Find where the given text appears and provide that cell's center as [x, y] coordinate. 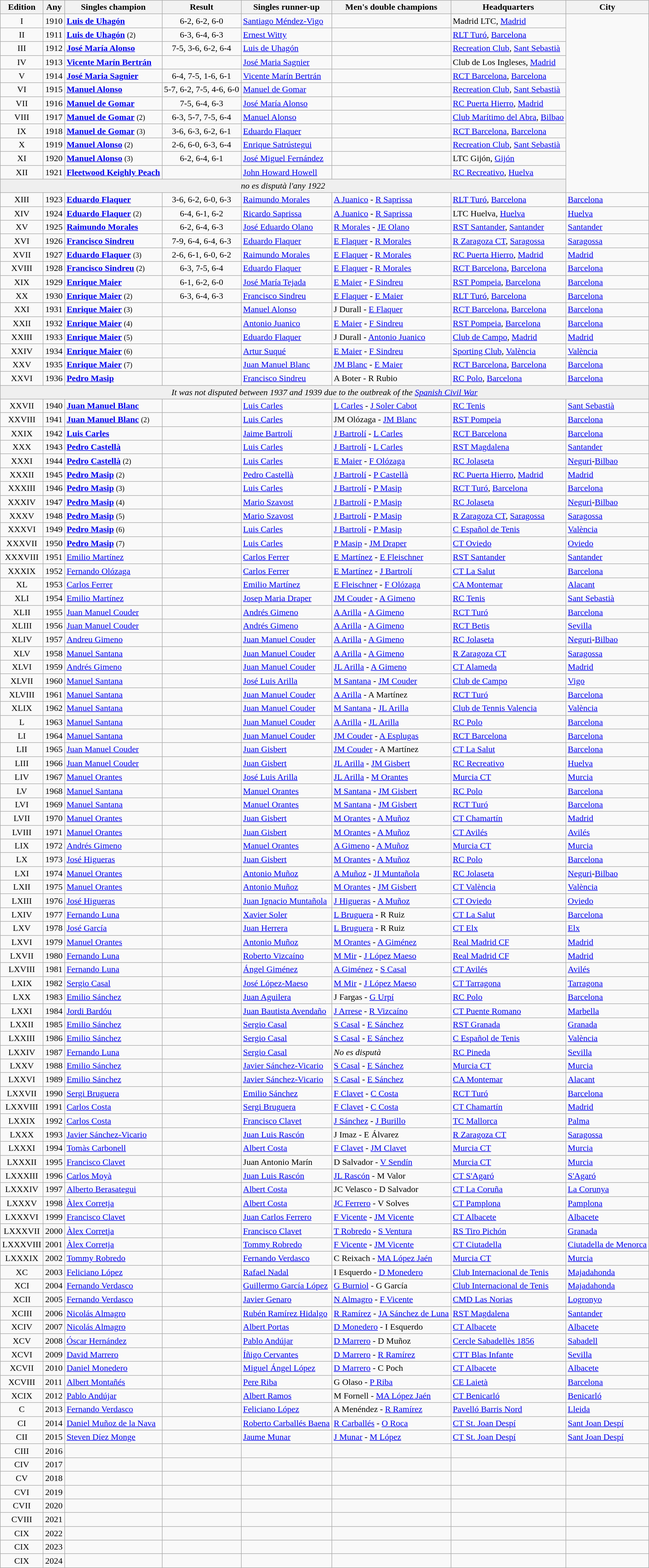
1931 [54, 310]
1955 [54, 612]
John Howard Howell [287, 172]
Headquarters [508, 7]
Luis de Uhagón (2) [113, 35]
CI [22, 1423]
1960 [54, 681]
Ernest Witty [287, 35]
1977 [54, 915]
Roberto Carballés Baena [287, 1423]
XLIX [22, 708]
6-2, 6-4, 6-3 [202, 227]
G Olaso - P Riba [391, 1382]
CIV [22, 1464]
Enrique Maier (4) [113, 323]
2003 [54, 1272]
1968 [54, 791]
RCT Betis [508, 626]
IX [22, 131]
CVIII [22, 1520]
RST Santander [508, 557]
D Salvador - V Sendín [391, 1162]
6-1, 6-2, 6-0 [202, 282]
CT S'Agaró [508, 1176]
2013 [54, 1409]
LXXXIV [22, 1189]
J Arrese - R Vizcaíno [391, 1011]
1999 [54, 1217]
JL Arilla - M Orantes [391, 777]
1974 [54, 873]
XCVIII [22, 1382]
1989 [54, 1080]
CE Laietà [508, 1382]
1915 [54, 90]
Pedro Masip (4) [113, 502]
JL Arilla - A Gimeno [391, 667]
Palma [607, 1121]
Elx [607, 928]
A Giménez - S Casal [391, 969]
1967 [54, 777]
D Marrero - C Poch [391, 1368]
XXVIII [22, 420]
1996 [54, 1176]
CVI [22, 1492]
XI [22, 158]
JC Velasco - D Salvador [391, 1189]
M Santana - JL Arilla [391, 708]
LXIX [22, 983]
1971 [54, 832]
LI [22, 736]
XLIV [22, 640]
Pedro Masip (5) [113, 516]
E Martínez - J Bartrolí [391, 571]
XXXVI [22, 530]
L Carles - J Soler Cabot [391, 406]
XL [22, 584]
Manuel Alonso (3) [113, 158]
LXX [22, 997]
XXVII [22, 406]
Francisco Sindreu (2) [113, 268]
1997 [54, 1189]
6-4, 6-1, 6-2 [202, 213]
1910 [54, 21]
RST Granada [508, 1024]
A Gimeno - A Muñoz [391, 846]
LXXVIII [22, 1107]
1919 [54, 144]
1912 [54, 48]
Daniel Muñoz de la Nava [113, 1423]
1987 [54, 1052]
XXXIX [22, 571]
Enrique Satrústegui [287, 144]
JM Couder - A Esplugas [391, 736]
RC Recreativo [508, 763]
LXXX [22, 1135]
LTC Gijón, Gijón [508, 158]
Guillermo García López [287, 1286]
2018 [54, 1478]
M Orantes - A Giménez [391, 942]
Club de Los Ingleses, Madrid [508, 62]
7-5, 3-6, 6-2, 6-4 [202, 48]
No es disputà [391, 1052]
3-6, 6-3, 6-2, 6-1 [202, 131]
6-2, 6-4, 6-1 [202, 158]
6-3, 7-5, 6-4 [202, 268]
Roberto Vizcaíno [287, 956]
1962 [54, 708]
LXXXV [22, 1203]
Antonio Juanico [287, 323]
RS Tiro Pichón [508, 1231]
R Carballés - O Roca [391, 1423]
José García [113, 928]
XLIII [22, 626]
1980 [54, 956]
JL Arilla - JM Gisbert [391, 763]
JL Rascón - M Valor [391, 1176]
Pedro Masip (6) [113, 530]
2011 [54, 1382]
Ciutadella de Menorca [607, 1244]
1982 [54, 983]
1917 [54, 117]
C Reixach - MA López Jaén [391, 1258]
1983 [54, 997]
XVIII [22, 268]
1976 [54, 901]
Rubén Ramírez Hidalgo [287, 1313]
G Burniol - G García [391, 1286]
XXI [22, 310]
LXII [22, 887]
LXXIII [22, 1038]
CV [22, 1478]
XCIX [22, 1396]
Pamplona [607, 1203]
Club de Campo [508, 681]
Manuel de Gomar (2) [113, 117]
Pere Riba [287, 1382]
2012 [54, 1396]
2008 [54, 1341]
J Higueras - A Muñoz [391, 901]
N Almagro - F Vicente [391, 1300]
Pedro Masip [113, 378]
XCI [22, 1286]
CT Tarragona [508, 983]
2023 [54, 1547]
A Menéndez - R Ramírez [391, 1409]
XXII [22, 323]
XXXIII [22, 488]
CT Pamplona [508, 1203]
XXXII [22, 475]
1964 [54, 736]
Fleetwood Keighly Peach [113, 172]
Ricardo Saprissa [287, 213]
Juan Carlos Ferrero [287, 1217]
2017 [54, 1464]
A Muñoz - JI Muntañola [391, 873]
LXVIII [22, 969]
1950 [54, 543]
José Eduardo Olano [287, 227]
LXXIX [22, 1121]
LXV [22, 928]
Club de Tennis Valencia [508, 708]
Xavier Soler [287, 915]
Manuel Alonso (2) [113, 144]
1924 [54, 213]
LII [22, 750]
1923 [54, 200]
Sabadell [607, 1341]
CII [22, 1437]
LVI [22, 804]
1940 [54, 406]
S'Agaró [607, 1176]
7-9, 6-4, 6-4, 6-3 [202, 241]
Jaume Munar [287, 1437]
1951 [54, 557]
Edition [22, 7]
Pavelló Barris Nord [508, 1409]
Albert Portas [287, 1327]
P Masip - JM Draper [391, 543]
1966 [54, 763]
2000 [54, 1231]
RST Pompeia [508, 420]
Enrique Maier (5) [113, 337]
XCII [22, 1300]
1911 [54, 35]
CVII [22, 1506]
1986 [54, 1038]
A Arilla - JL Arilla [391, 722]
6-4, 7-5, 1-6, 6-1 [202, 76]
XVII [22, 255]
XLI [22, 598]
6-2, 6-2, 6-0 [202, 21]
Enrique Maier (7) [113, 364]
D Marrero - R Ramírez [391, 1355]
Eduardo Flaquer (2) [113, 213]
Rafael Nadal [287, 1272]
Enrique Maier (6) [113, 351]
XXX [22, 447]
XXXI [22, 461]
XVI [22, 241]
2019 [54, 1492]
Ángel Giménez [287, 969]
LX [22, 860]
XIV [22, 213]
CIII [22, 1451]
1944 [54, 461]
1957 [54, 640]
Tarragona [607, 983]
1979 [54, 942]
Cercle Sabadellès 1856 [508, 1341]
6-3, 5-7, 7-5, 6-4 [202, 117]
XXXVIII [22, 557]
LV [22, 791]
Benicarló [607, 1396]
2015 [54, 1437]
CTT Blas Infante [508, 1355]
J Bartrolí - P Castellà [391, 475]
1928 [54, 268]
LXVII [22, 956]
2005 [54, 1300]
Juan Manuel Blanc (2) [113, 420]
2007 [54, 1327]
XXVI [22, 378]
2002 [54, 1258]
J Durall - Antonio Juanico [391, 337]
XCIII [22, 1313]
LXXXIII [22, 1176]
LXXXIX [22, 1258]
1956 [54, 626]
Andreu Gimeno [113, 640]
Club de Campo, Madrid [508, 337]
Singles runner-up [287, 7]
Logronyo [607, 1300]
LXXIV [22, 1052]
RC Pineda [508, 1052]
Tomàs Carbonell [113, 1148]
A Arilla - A Martínez [391, 695]
LXXXVI [22, 1217]
Miguel Ángel López [287, 1368]
1991 [54, 1107]
LXXV [22, 1066]
T Robredo - S Ventura [391, 1231]
Javier Genaro [287, 1300]
Albert Montañés [113, 1382]
Artur Suqué [287, 351]
C [22, 1409]
XC [22, 1272]
LXXXI [22, 1148]
2006 [54, 1313]
JM Olózaga - JM Blanc [391, 420]
Madrid LTC, Madrid [508, 21]
F Clavet - JM Clavet [391, 1148]
Marbella [607, 1011]
Daniel Monedero [113, 1368]
M Fornell - MA López Jaén [391, 1396]
1920 [54, 158]
XXIX [22, 433]
2024 [54, 1561]
1959 [54, 667]
Juan Aguilera [287, 997]
IV [22, 62]
Fernando Olózaga [113, 571]
JC Ferrero - V Solves [391, 1203]
1929 [54, 282]
Pedro Masip (3) [113, 488]
2022 [54, 1533]
1934 [54, 351]
RC Polo, Barcelona [508, 378]
A Boter - R Rubio [391, 378]
José María Tejada [287, 282]
J Imaz - E Álvarez [391, 1135]
1965 [54, 750]
D Monedero - I Esquerdo [391, 1327]
2-6, 6-0, 6-3, 6-4 [202, 144]
2010 [54, 1368]
XXXV [22, 516]
1958 [54, 653]
Pedro Masip (7) [113, 543]
José Miguel Fernández [287, 158]
LXIV [22, 915]
Enrique Maier (2) [113, 296]
1992 [54, 1121]
LVIII [22, 832]
1993 [54, 1135]
II [22, 35]
LIX [22, 846]
X [22, 144]
R Morales - JE Olano [391, 227]
J Fargas - G Urpí [391, 997]
1913 [54, 62]
E Martínez - E Fleischner [391, 557]
JM Couder - A Martínez [391, 750]
1925 [54, 227]
CT Puente Romano [508, 1011]
Íñigo Cervantes [287, 1355]
Club Marítimo del Abra, Bilbao [508, 117]
LXXXVIII [22, 1244]
1948 [54, 516]
2009 [54, 1355]
1945 [54, 475]
RST Santander, Santander [508, 227]
2-6, 6-1, 6-0, 6-2 [202, 255]
1930 [54, 296]
LVII [22, 818]
1942 [54, 433]
1970 [54, 818]
1978 [54, 928]
XLVI [22, 667]
1941 [54, 420]
XIII [22, 200]
XCIV [22, 1327]
XLII [22, 612]
L [22, 722]
Jordi Bardóu [113, 1011]
1933 [54, 337]
3-6, 6-2, 6-0, 6-3 [202, 200]
LXXVII [22, 1093]
CMD Las Norias [508, 1300]
XCV [22, 1341]
J Durall - E Flaquer [391, 310]
1949 [54, 530]
5-7, 6-2, 7-5, 4-6, 6-0 [202, 90]
no es disputà l'any 1922 [283, 186]
J Munar - M López [391, 1437]
CT Alameda [508, 667]
I [22, 21]
LXXXII [22, 1162]
Enrique Maier (3) [113, 310]
Manuel de Gomar (3) [113, 131]
M Santana - JM Couder [391, 681]
2016 [54, 1451]
1972 [54, 846]
1953 [54, 584]
Jaime Bartrolí [287, 433]
1946 [54, 488]
VII [22, 103]
1927 [54, 255]
XX [22, 296]
M Orantes - JM Gisbert [391, 887]
1990 [54, 1093]
E Maier - F Olózaga [391, 461]
1954 [54, 598]
XXIII [22, 337]
XXXIV [22, 502]
Eduardo Flaquer (3) [113, 255]
La Corunya [607, 1189]
Juan Antonio Marín [287, 1162]
LXXXVII [22, 1231]
2001 [54, 1244]
D Marrero - D Muñoz [391, 1341]
Sporting Club, València [508, 351]
Santiago Méndez-Vigo [287, 21]
1914 [54, 76]
Juan Ignacio Muntañola [287, 901]
TC Mallorca [508, 1121]
V [22, 76]
1994 [54, 1148]
1961 [54, 695]
VIII [22, 117]
LXXVI [22, 1080]
2004 [54, 1286]
RCT Turó, Barcelona [508, 488]
1926 [54, 241]
Vigo [607, 681]
2020 [54, 1506]
1916 [54, 103]
III [22, 48]
Josep Maria Draper [287, 598]
E Flaquer - E Maier [391, 296]
XXV [22, 364]
1985 [54, 1024]
XII [22, 172]
RC Recreativo, Huelva [508, 172]
XXIV [22, 351]
XLVIII [22, 695]
1936 [54, 378]
Carlos Moyà [113, 1176]
LIV [22, 777]
LXXII [22, 1024]
CT Elx [508, 928]
LXXI [22, 1011]
CT La Coruña [508, 1189]
Lleida [607, 1409]
1998 [54, 1203]
E Fleischner - F Olózaga [391, 584]
Juan Herrera [287, 928]
CT Ciutadella [508, 1244]
VI [22, 90]
1921 [54, 172]
CT València [508, 887]
XCVI [22, 1355]
2021 [54, 1520]
City [607, 7]
XCVII [22, 1368]
1969 [54, 804]
R Ramírez - JA Sánchez de Luna [391, 1313]
XV [22, 227]
David Marrero [113, 1355]
1973 [54, 860]
Steven Díez Monge [113, 1437]
LTC Huelva, Huelva [508, 213]
LXIII [22, 901]
Juan Bautista Avendaño [287, 1011]
Pedro Masip (2) [113, 475]
Result [202, 7]
JM Couder - A Gimeno [391, 598]
LXVI [22, 942]
1984 [54, 1011]
Any [54, 7]
2014 [54, 1423]
XIX [22, 282]
Albert Ramos [287, 1396]
Alberto Berasategui [113, 1189]
1918 [54, 131]
1975 [54, 887]
XLV [22, 653]
Men's double champions [391, 7]
Pedro Castellà (2) [113, 461]
José López-Maeso [287, 983]
XLVII [22, 681]
1988 [54, 1066]
I Esquerdo - D Monedero [391, 1272]
LIII [22, 763]
1963 [54, 722]
Singles champion [113, 7]
J Sánchez - J Burillo [391, 1121]
1952 [54, 571]
It was not disputed between 1937 and 1939 due to the outbreak of the Spanish Civil War [324, 392]
Enrique Maier [113, 282]
1995 [54, 1162]
1935 [54, 364]
1943 [54, 447]
LXI [22, 873]
7-5, 6-4, 6-3 [202, 103]
1932 [54, 323]
CT Benicarló [508, 1396]
1981 [54, 969]
1947 [54, 502]
XXXVII [22, 543]
JM Blanc - E Maier [391, 364]
Óscar Hernández [113, 1341]
